Output the [x, y] coordinate of the center of the cell containing the given text.  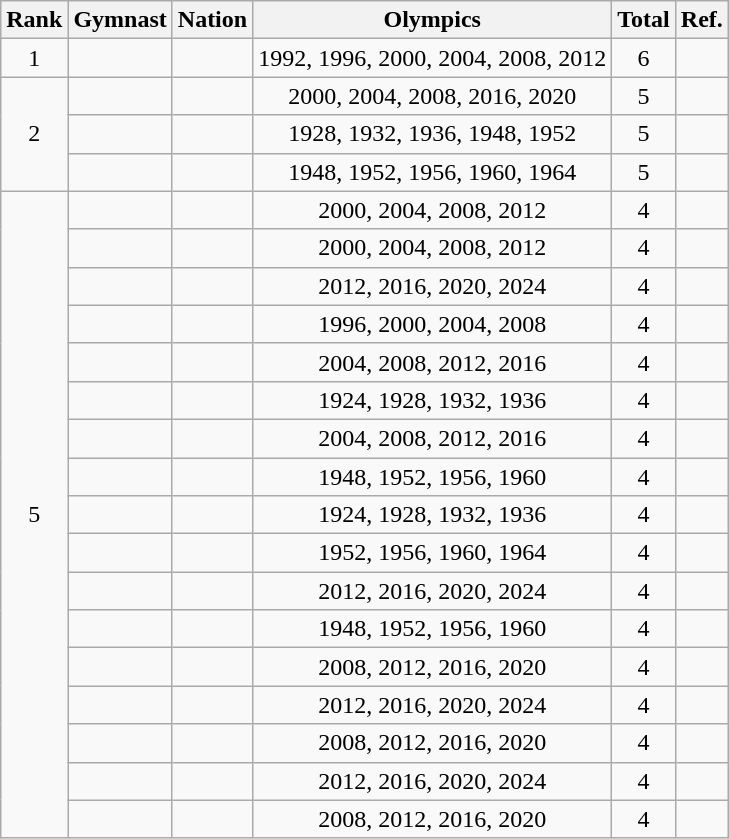
1948, 1952, 1956, 1960, 1964 [432, 172]
Total [644, 20]
2000, 2004, 2008, 2016, 2020 [432, 96]
1 [34, 58]
Gymnast [120, 20]
1952, 1956, 1960, 1964 [432, 553]
6 [644, 58]
Olympics [432, 20]
1928, 1932, 1936, 1948, 1952 [432, 134]
2 [34, 134]
Rank [34, 20]
Nation [212, 20]
1992, 1996, 2000, 2004, 2008, 2012 [432, 58]
1996, 2000, 2004, 2008 [432, 324]
Ref. [702, 20]
